Capture the cell that displays the provided text and extract its [X, Y] central coordinate. 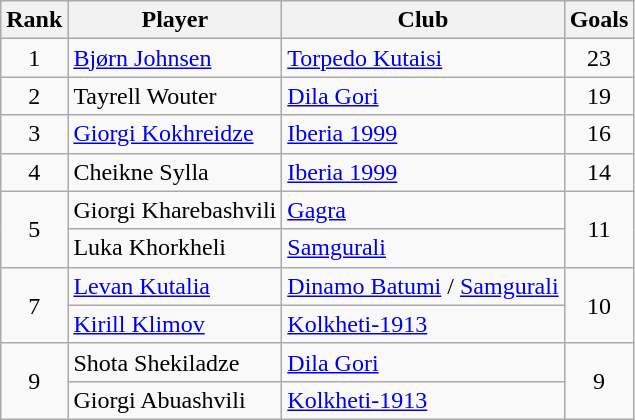
5 [34, 229]
Rank [34, 20]
Bjørn Johnsen [175, 58]
Tayrell Wouter [175, 96]
10 [599, 305]
Gagra [423, 210]
Club [423, 20]
Kirill Klimov [175, 324]
Shota Shekiladze [175, 362]
7 [34, 305]
Torpedo Kutaisi [423, 58]
14 [599, 172]
4 [34, 172]
Levan Kutalia [175, 286]
2 [34, 96]
11 [599, 229]
Giorgi Abuashvili [175, 400]
Giorgi Kharebashvili [175, 210]
Goals [599, 20]
16 [599, 134]
Cheikne Sylla [175, 172]
1 [34, 58]
Samgurali [423, 248]
Player [175, 20]
Luka Khorkheli [175, 248]
19 [599, 96]
Giorgi Kokhreidze [175, 134]
Dinamo Batumi / Samgurali [423, 286]
3 [34, 134]
23 [599, 58]
